Return the [X, Y] coordinate for the center point of the cell that contains the specified text.  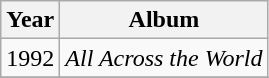
1992 [30, 58]
Album [164, 20]
Year [30, 20]
All Across the World [164, 58]
